Find where the given text appears and provide that cell's center as [X, Y] coordinate. 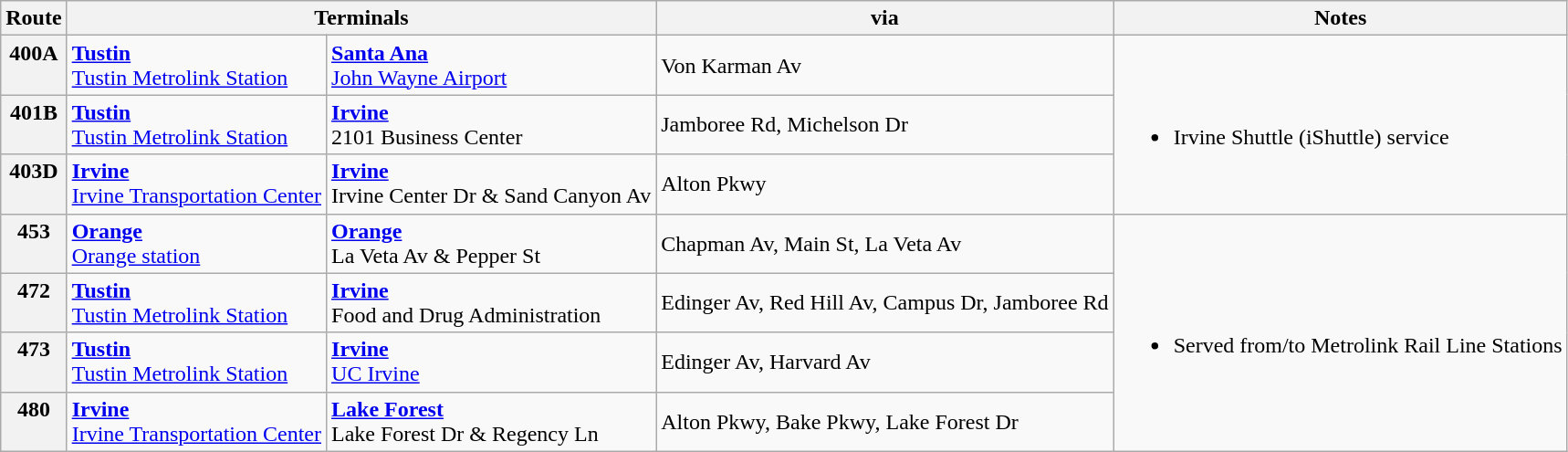
472 [34, 303]
401B [34, 124]
Edinger Av, Red Hill Av, Campus Dr, Jamboree Rd [885, 303]
Alton Pkwy [885, 184]
Notes [1340, 18]
Irvine Shuttle (iShuttle) service [1340, 124]
OrangeLa Veta Av & Pepper St [491, 243]
OrangeOrange station [196, 243]
IrvineIrvine Center Dr & Sand Canyon Av [491, 184]
Lake ForestLake Forest Dr & Regency Ln [491, 422]
Chapman Av, Main St, La Veta Av [885, 243]
453 [34, 243]
IrvineFood and Drug Administration [491, 303]
Alton Pkwy, Bake Pkwy, Lake Forest Dr [885, 422]
Jamboree Rd, Michelson Dr [885, 124]
Terminals [361, 18]
Von Karman Av [885, 66]
IrvineUC Irvine [491, 362]
473 [34, 362]
via [885, 18]
Santa AnaJohn Wayne Airport [491, 66]
Edinger Av, Harvard Av [885, 362]
Irvine2101 Business Center [491, 124]
400A [34, 66]
480 [34, 422]
403D [34, 184]
Served from/to Metrolink Rail Line Stations [1340, 332]
Route [34, 18]
